From the cell containing the given text, extract its center point as (x, y) coordinate. 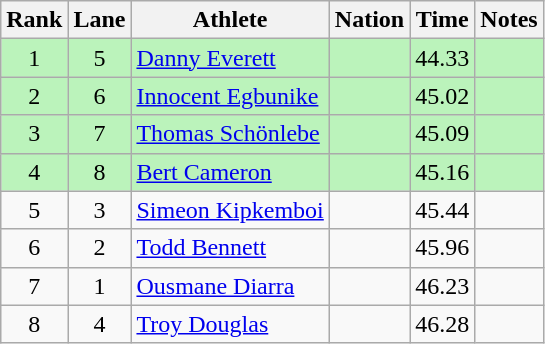
Notes (509, 20)
45.09 (442, 134)
Ousmane Diarra (230, 286)
45.44 (442, 210)
45.02 (442, 96)
Nation (369, 20)
46.28 (442, 324)
Bert Cameron (230, 172)
Innocent Egbunike (230, 96)
Rank (34, 20)
Athlete (230, 20)
Thomas Schönlebe (230, 134)
Lane (100, 20)
46.23 (442, 286)
Todd Bennett (230, 248)
Simeon Kipkemboi (230, 210)
Troy Douglas (230, 324)
Danny Everett (230, 58)
44.33 (442, 58)
45.16 (442, 172)
Time (442, 20)
45.96 (442, 248)
